Detect which cell encompasses the target text, then output its (x, y) center coordinate. 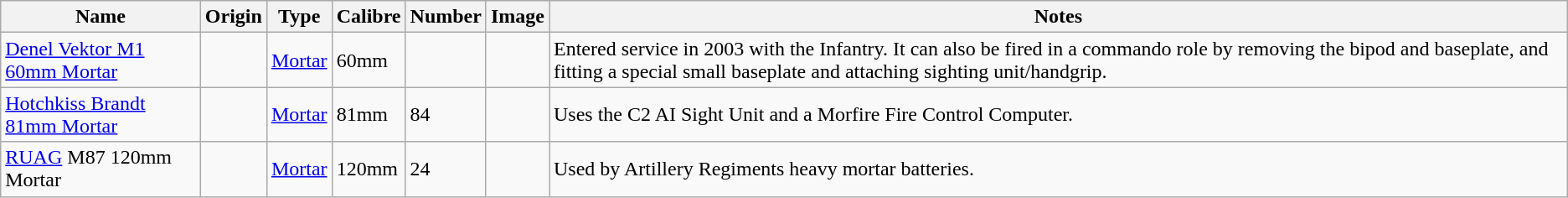
Origin (233, 17)
Hotchkiss Brandt 81mm Mortar (101, 114)
60mm (369, 60)
24 (446, 169)
Uses the C2 AI Sight Unit and a Morfire Fire Control Computer. (1059, 114)
84 (446, 114)
120mm (369, 169)
81mm (369, 114)
Denel Vektor M1 60mm Mortar (101, 60)
Image (518, 17)
Name (101, 17)
Number (446, 17)
Type (299, 17)
Notes (1059, 17)
Calibre (369, 17)
RUAG M87 120mm Mortar (101, 169)
Used by Artillery Regiments heavy mortar batteries. (1059, 169)
